Provide the (x, y) coordinate of the cell's center where the given text is located.  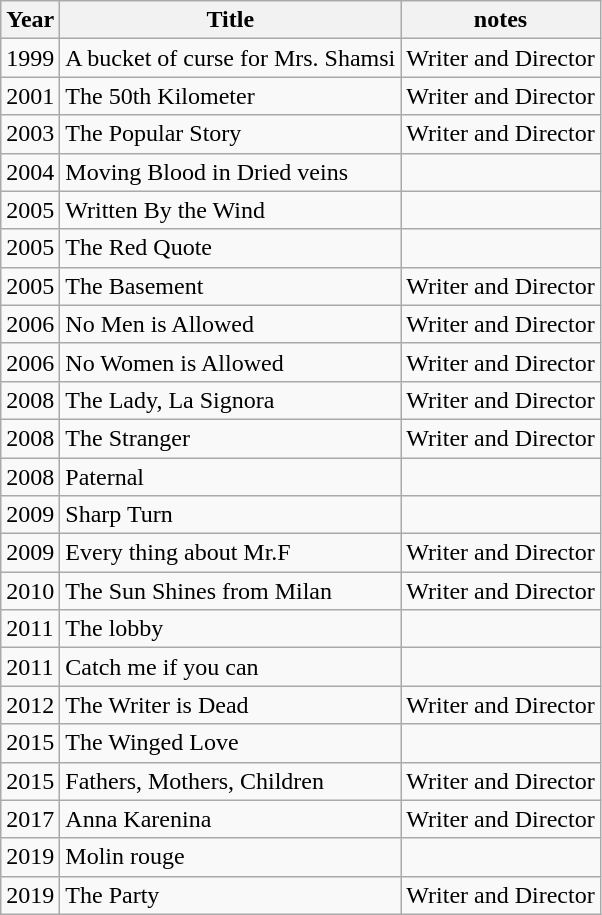
The lobby (230, 629)
The Basement (230, 286)
The Stranger (230, 438)
2012 (30, 705)
No Men is Allowed (230, 324)
1999 (30, 58)
notes (500, 20)
The Lady, La Signora (230, 400)
A bucket of curse for Mrs. Shamsi (230, 58)
Written By the Wind (230, 210)
2004 (30, 172)
Paternal (230, 477)
Anna Karenina (230, 819)
Title (230, 20)
The Party (230, 895)
Catch me if you can (230, 667)
The 50th Kilometer (230, 96)
Every thing about Mr.F (230, 553)
The Writer is Dead (230, 705)
The Winged Love (230, 743)
2003 (30, 134)
The Red Quote (230, 248)
2010 (30, 591)
Moving Blood in Dried veins (230, 172)
Fathers, Mothers, Children (230, 781)
2001 (30, 96)
No Women is Allowed (230, 362)
Year (30, 20)
Molin rouge (230, 857)
Sharp Turn (230, 515)
The Sun Shines from Milan (230, 591)
The Popular Story (230, 134)
2017 (30, 819)
